Return [x, y] of the center of cell containing provided text 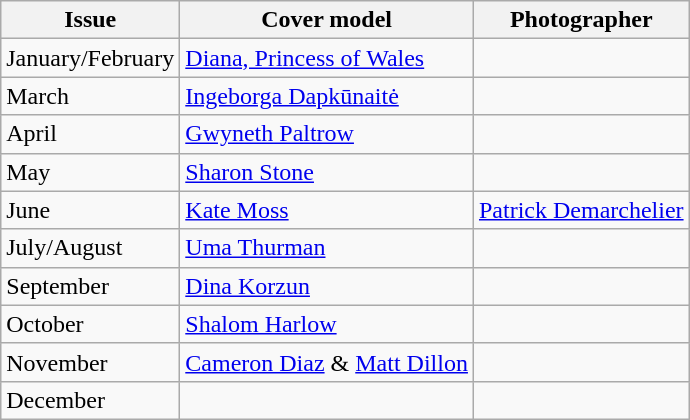
Gwyneth Paltrow [327, 134]
December [90, 400]
May [90, 172]
Shalom Harlow [327, 324]
November [90, 362]
Patrick Demarchelier [581, 210]
Uma Thurman [327, 248]
Kate Moss [327, 210]
September [90, 286]
Photographer [581, 20]
Cameron Diaz & Matt Dillon [327, 362]
October [90, 324]
Diana, Princess of Wales [327, 58]
January/February [90, 58]
Cover model [327, 20]
April [90, 134]
June [90, 210]
Issue [90, 20]
March [90, 96]
Dina Korzun [327, 286]
July/August [90, 248]
Sharon Stone [327, 172]
Ingeborga Dapkūnaitė [327, 96]
